Return [x, y] of the center of cell containing provided text 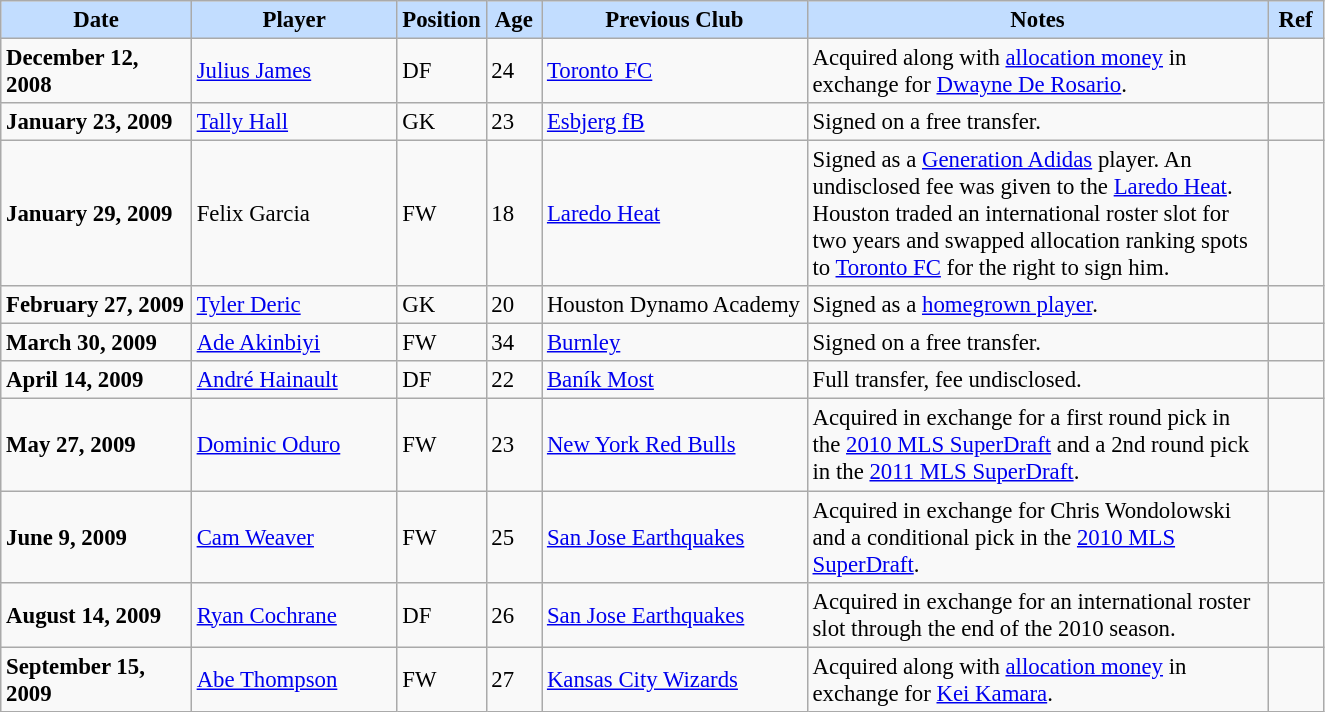
Baník Most [675, 381]
Toronto FC [675, 72]
February 27, 2009 [96, 305]
June 9, 2009 [96, 537]
26 [514, 614]
Burnley [675, 343]
January 29, 2009 [96, 214]
Tally Hall [294, 122]
Acquired along with allocation money in exchange for Dwayne De Rosario. [1038, 72]
Acquired in exchange for a first round pick in the 2010 MLS SuperDraft and a 2nd round pick in the 2011 MLS SuperDraft. [1038, 445]
Laredo Heat [675, 214]
New York Red Bulls [675, 445]
Houston Dynamo Academy [675, 305]
Date [96, 20]
20 [514, 305]
Tyler Deric [294, 305]
Position [442, 20]
Age [514, 20]
André Hainault [294, 381]
April 14, 2009 [96, 381]
Acquired in exchange for Chris Wondolowski and a conditional pick in the 2010 MLS SuperDraft. [1038, 537]
Acquired along with allocation money in exchange for Kei Kamara. [1038, 680]
Ryan Cochrane [294, 614]
August 14, 2009 [96, 614]
March 30, 2009 [96, 343]
Kansas City Wizards [675, 680]
Full transfer, fee undisclosed. [1038, 381]
Ref [1296, 20]
Previous Club [675, 20]
Dominic Oduro [294, 445]
Abe Thompson [294, 680]
22 [514, 381]
Esbjerg fB [675, 122]
18 [514, 214]
May 27, 2009 [96, 445]
25 [514, 537]
34 [514, 343]
Cam Weaver [294, 537]
Julius James [294, 72]
December 12, 2008 [96, 72]
September 15, 2009 [96, 680]
27 [514, 680]
January 23, 2009 [96, 122]
Felix Garcia [294, 214]
Acquired in exchange for an international roster slot through the end of the 2010 season. [1038, 614]
24 [514, 72]
Signed as a homegrown player. [1038, 305]
Ade Akinbiyi [294, 343]
Notes [1038, 20]
Player [294, 20]
